Detect which cell encompasses the target text, then output its (x, y) center coordinate. 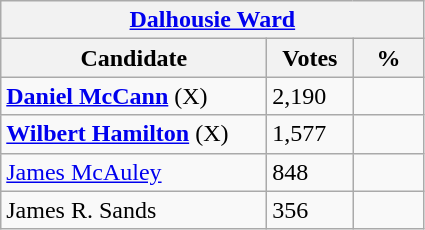
848 (310, 172)
Daniel McCann (X) (134, 96)
James R. Sands (134, 210)
Votes (310, 58)
1,577 (310, 134)
Wilbert Hamilton (X) (134, 134)
2,190 (310, 96)
% (388, 58)
Candidate (134, 58)
356 (310, 210)
Dalhousie Ward (212, 20)
James McAuley (134, 172)
